From the cell containing the given text, extract its center point as [x, y] coordinate. 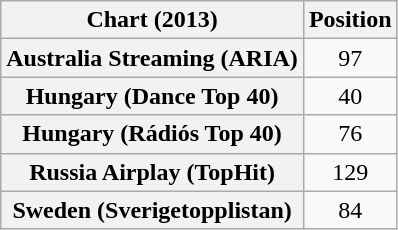
129 [350, 172]
Position [350, 20]
Hungary (Dance Top 40) [152, 96]
Hungary (Rádiós Top 40) [152, 134]
Russia Airplay (TopHit) [152, 172]
Chart (2013) [152, 20]
84 [350, 210]
76 [350, 134]
40 [350, 96]
Sweden (Sverigetopplistan) [152, 210]
97 [350, 58]
Australia Streaming (ARIA) [152, 58]
